Locate the cell with the specified text and output its [x, y] center coordinate. 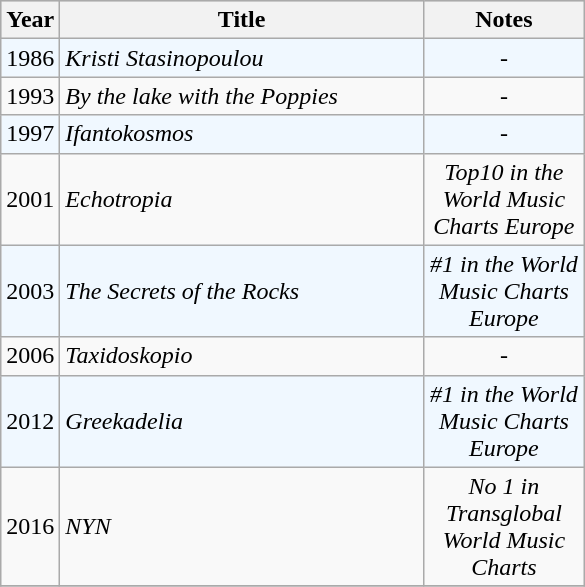
Taxidoskopio [242, 356]
Kristi Stasinopoulou [242, 58]
NYN [242, 526]
1997 [30, 134]
The Secrets of the Rocks [242, 291]
Notes [504, 20]
2003 [30, 291]
Ifantokosmos [242, 134]
By the lake with the Poppies [242, 96]
2012 [30, 421]
Title [242, 20]
No 1 in Transglobal World Music Charts [504, 526]
2001 [30, 199]
Echotropia [242, 199]
2016 [30, 526]
2006 [30, 356]
Top10 in the World Music Charts Europe [504, 199]
1986 [30, 58]
1993 [30, 96]
Greekadelia [242, 421]
Year [30, 20]
